Locate the cell with the specified text and output its (X, Y) center coordinate. 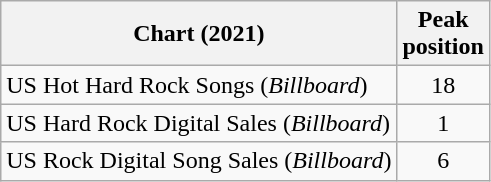
6 (443, 161)
1 (443, 123)
US Hot Hard Rock Songs (Billboard) (199, 85)
Peakposition (443, 34)
US Rock Digital Song Sales (Billboard) (199, 161)
18 (443, 85)
US Hard Rock Digital Sales (Billboard) (199, 123)
Chart (2021) (199, 34)
